Identify which cell holds the provided text, then report its (x, y) central coordinate. 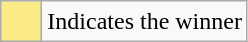
Indicates the winner (145, 22)
